Provide the [X, Y] coordinate of the cell's center where the given text is located.  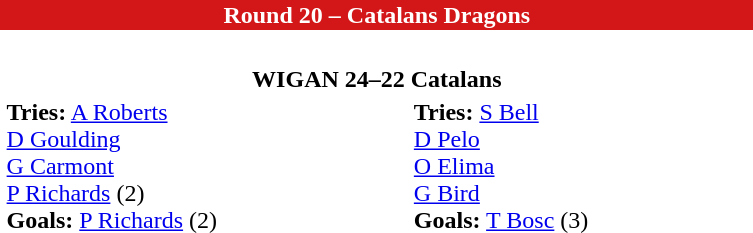
WIGAN 24–22 Catalans [376, 79]
Round 20 – Catalans Dragons [377, 15]
